For the text-containing cell, return its midpoint in (x, y) coordinate format. 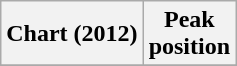
Peakposition (189, 34)
Chart (2012) (72, 34)
